Extract the [x, y] coordinate from the center of the cell holding the provided text.  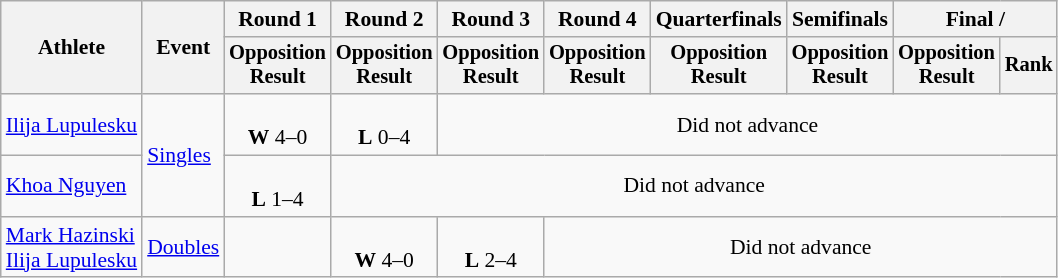
Round 1 [278, 19]
Athlete [72, 48]
Ilija Lupulesku [72, 124]
L 1–4 [278, 186]
Round 2 [384, 19]
Singles [183, 155]
Final / [975, 19]
Round 3 [490, 19]
Rank [1029, 66]
Khoa Nguyen [72, 186]
Mark HazinskiIlija Lupulesku [72, 248]
L 2–4 [490, 248]
Event [183, 48]
Round 4 [598, 19]
L 0–4 [384, 124]
Doubles [183, 248]
Quarterfinals [719, 19]
Semifinals [840, 19]
